From the cell containing the given text, extract its center point as [X, Y] coordinate. 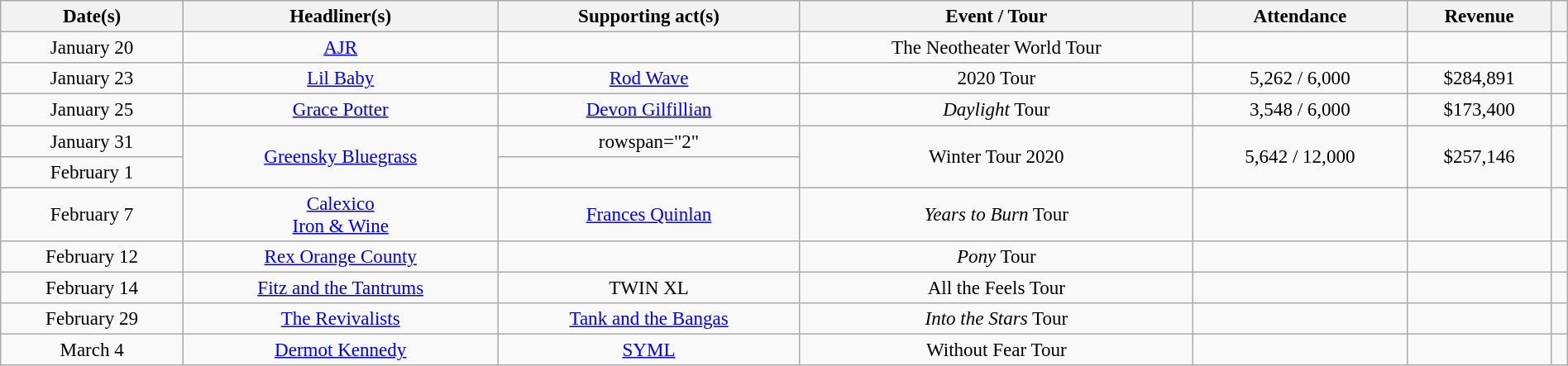
Rod Wave [648, 78]
Into the Stars Tour [996, 319]
The Revivalists [341, 319]
February 12 [93, 257]
TWIN XL [648, 288]
$173,400 [1479, 110]
January 31 [93, 141]
Event / Tour [996, 17]
January 23 [93, 78]
Years to Burn Tour [996, 215]
2020 Tour [996, 78]
Headliner(s) [341, 17]
Supporting act(s) [648, 17]
Dermot Kennedy [341, 350]
January 20 [93, 48]
CalexicoIron & Wine [341, 215]
AJR [341, 48]
Devon Gilfillian [648, 110]
$257,146 [1479, 157]
Revenue [1479, 17]
Attendance [1300, 17]
$284,891 [1479, 78]
March 4 [93, 350]
Daylight Tour [996, 110]
Date(s) [93, 17]
Without Fear Tour [996, 350]
January 25 [93, 110]
Grace Potter [341, 110]
Fitz and the Tantrums [341, 288]
Pony Tour [996, 257]
5,642 / 12,000 [1300, 157]
rowspan="2" [648, 141]
February 14 [93, 288]
Frances Quinlan [648, 215]
All the Feels Tour [996, 288]
Lil Baby [341, 78]
Tank and the Bangas [648, 319]
Winter Tour 2020 [996, 157]
SYML [648, 350]
The Neotheater World Tour [996, 48]
5,262 / 6,000 [1300, 78]
3,548 / 6,000 [1300, 110]
Rex Orange County [341, 257]
February 29 [93, 319]
February 7 [93, 215]
February 1 [93, 173]
Greensky Bluegrass [341, 157]
